Find where the given text appears and provide that cell's center as [x, y] coordinate. 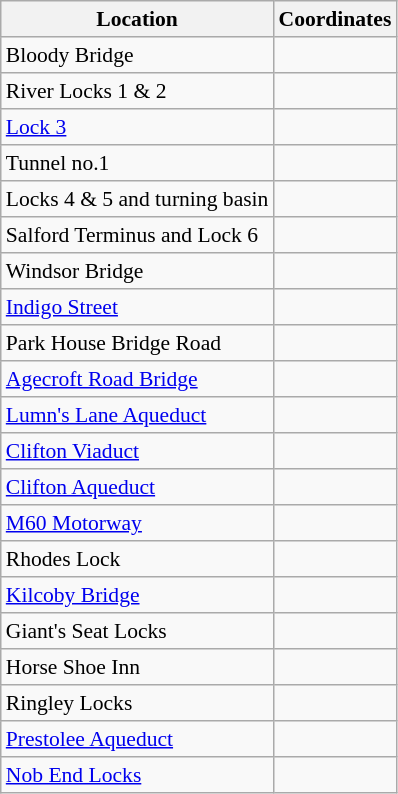
Ringley Locks [138, 704]
Horse Shoe Inn [138, 668]
Clifton Viaduct [138, 451]
Location [138, 19]
Clifton Aqueduct [138, 487]
Kilcoby Bridge [138, 596]
M60 Motorway [138, 523]
Locks 4 & 5 and turning basin [138, 199]
Salford Terminus and Lock 6 [138, 235]
Coordinates [334, 19]
River Locks 1 & 2 [138, 91]
Windsor Bridge [138, 271]
Giant's Seat Locks [138, 632]
Park House Bridge Road [138, 343]
Lock 3 [138, 127]
Lumn's Lane Aqueduct [138, 415]
Prestolee Aqueduct [138, 740]
Tunnel no.1 [138, 163]
Agecroft Road Bridge [138, 379]
Rhodes Lock [138, 559]
Indigo Street [138, 307]
Bloody Bridge [138, 55]
Nob End Locks [138, 776]
